Detect which cell encompasses the target text, then output its [X, Y] center coordinate. 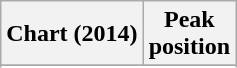
Chart (2014) [72, 34]
Peakposition [189, 34]
